Output the [X, Y] coordinate of the center of the cell containing the given text.  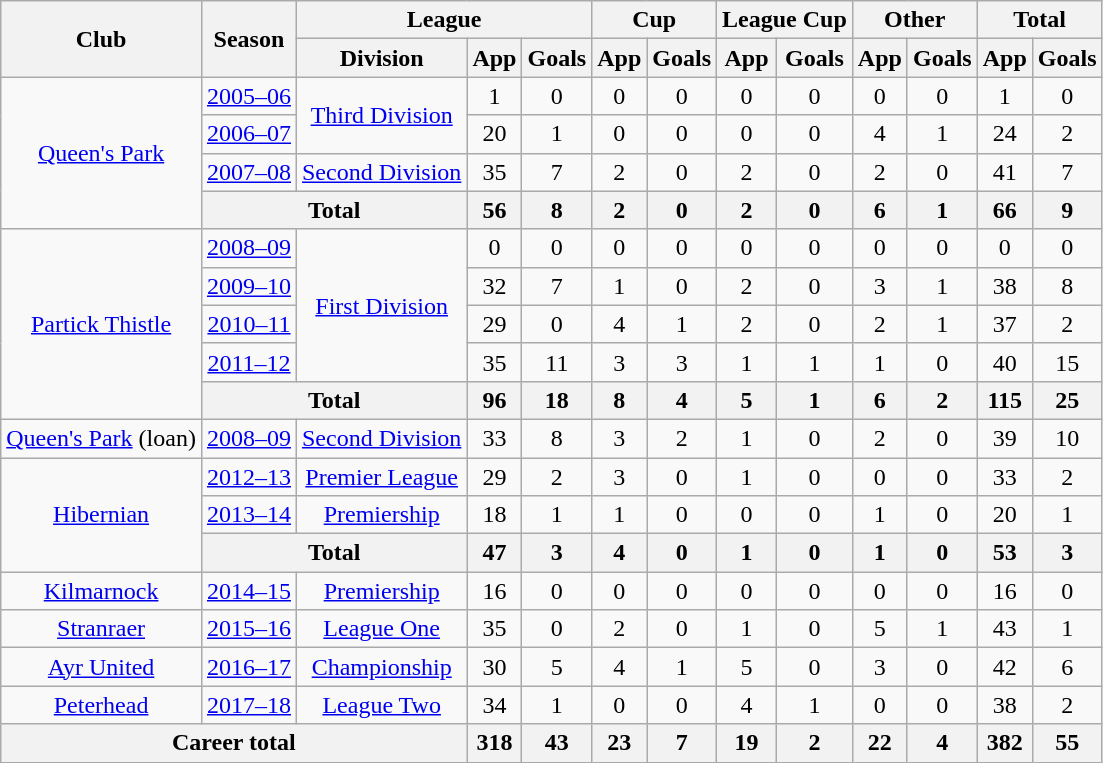
2017–18 [248, 705]
2016–17 [248, 667]
Stranraer [102, 629]
66 [1004, 210]
32 [494, 286]
30 [494, 667]
37 [1004, 324]
10 [1067, 438]
Third Division [381, 115]
2006–07 [248, 134]
55 [1067, 743]
Other [914, 20]
2007–08 [248, 172]
Season [248, 39]
34 [494, 705]
53 [1004, 553]
Club [102, 39]
2015–16 [248, 629]
2009–10 [248, 286]
Premier League [381, 477]
2013–14 [248, 515]
47 [494, 553]
League Two [381, 705]
Ayr United [102, 667]
Career total [234, 743]
40 [1004, 362]
2010–11 [248, 324]
League One [381, 629]
Queen's Park [102, 153]
Kilmarnock [102, 591]
Division [381, 58]
2005–06 [248, 96]
Hibernian [102, 515]
41 [1004, 172]
23 [620, 743]
9 [1067, 210]
Peterhead [102, 705]
96 [494, 400]
15 [1067, 362]
19 [747, 743]
2014–15 [248, 591]
11 [557, 362]
Queen's Park (loan) [102, 438]
2011–12 [248, 362]
2012–13 [248, 477]
42 [1004, 667]
382 [1004, 743]
25 [1067, 400]
League Cup [785, 20]
318 [494, 743]
Cup [654, 20]
League [444, 20]
Championship [381, 667]
Partick Thistle [102, 324]
First Division [381, 305]
39 [1004, 438]
22 [880, 743]
56 [494, 210]
115 [1004, 400]
24 [1004, 134]
